For the text-containing cell, return its midpoint in [X, Y] coordinate format. 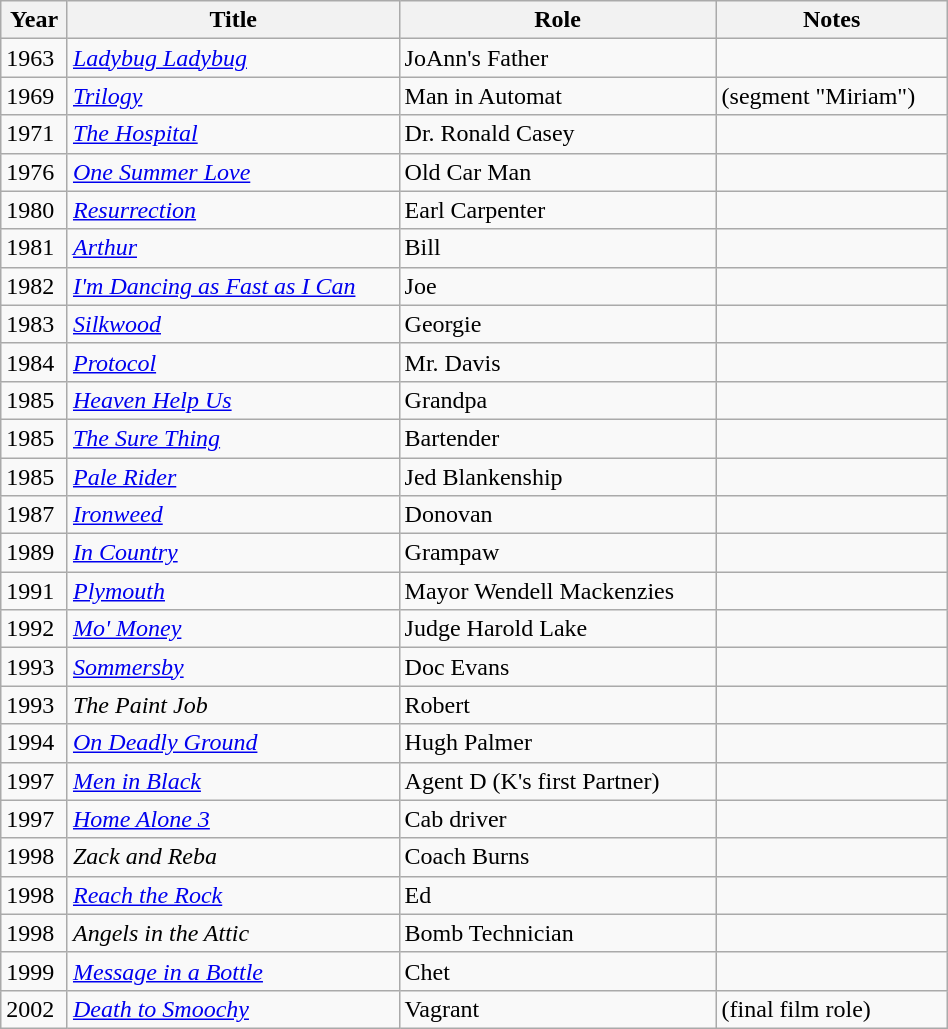
1984 [34, 362]
Judge Harold Lake [558, 629]
1994 [34, 743]
Coach Burns [558, 857]
Pale Rider [233, 477]
Arthur [233, 248]
Ironweed [233, 515]
1976 [34, 172]
The Hospital [233, 134]
1983 [34, 324]
Home Alone 3 [233, 819]
Message in a Bottle [233, 971]
Cab driver [558, 819]
Bill [558, 248]
Vagrant [558, 1009]
JoAnn's Father [558, 58]
Plymouth [233, 591]
Heaven Help Us [233, 400]
Ladybug Ladybug [233, 58]
The Sure Thing [233, 438]
One Summer Love [233, 172]
Angels in the Attic [233, 933]
Zack and Reba [233, 857]
1981 [34, 248]
Mr. Davis [558, 362]
Georgie [558, 324]
Jed Blankenship [558, 477]
Trilogy [233, 96]
2002 [34, 1009]
1992 [34, 629]
1991 [34, 591]
1982 [34, 286]
Mayor Wendell Mackenzies [558, 591]
Title [233, 20]
Notes [832, 20]
Man in Automat [558, 96]
1980 [34, 210]
Protocol [233, 362]
Year [34, 20]
Role [558, 20]
Doc Evans [558, 667]
On Deadly Ground [233, 743]
In Country [233, 553]
Earl Carpenter [558, 210]
1999 [34, 971]
1987 [34, 515]
Dr. Ronald Casey [558, 134]
1969 [34, 96]
Ed [558, 895]
Donovan [558, 515]
Agent D (K's first Partner) [558, 781]
Grandpa [558, 400]
The Paint Job [233, 705]
Reach the Rock [233, 895]
Old Car Man [558, 172]
Grampaw [558, 553]
Chet [558, 971]
Sommersby [233, 667]
(final film role) [832, 1009]
1971 [34, 134]
Mo' Money [233, 629]
Men in Black [233, 781]
1963 [34, 58]
1989 [34, 553]
Death to Smoochy [233, 1009]
Bartender [558, 438]
Resurrection [233, 210]
(segment "Miriam") [832, 96]
Silkwood [233, 324]
Bomb Technician [558, 933]
Robert [558, 705]
I'm Dancing as Fast as I Can [233, 286]
Hugh Palmer [558, 743]
Joe [558, 286]
